Detect which cell encompasses the target text, then output its [x, y] center coordinate. 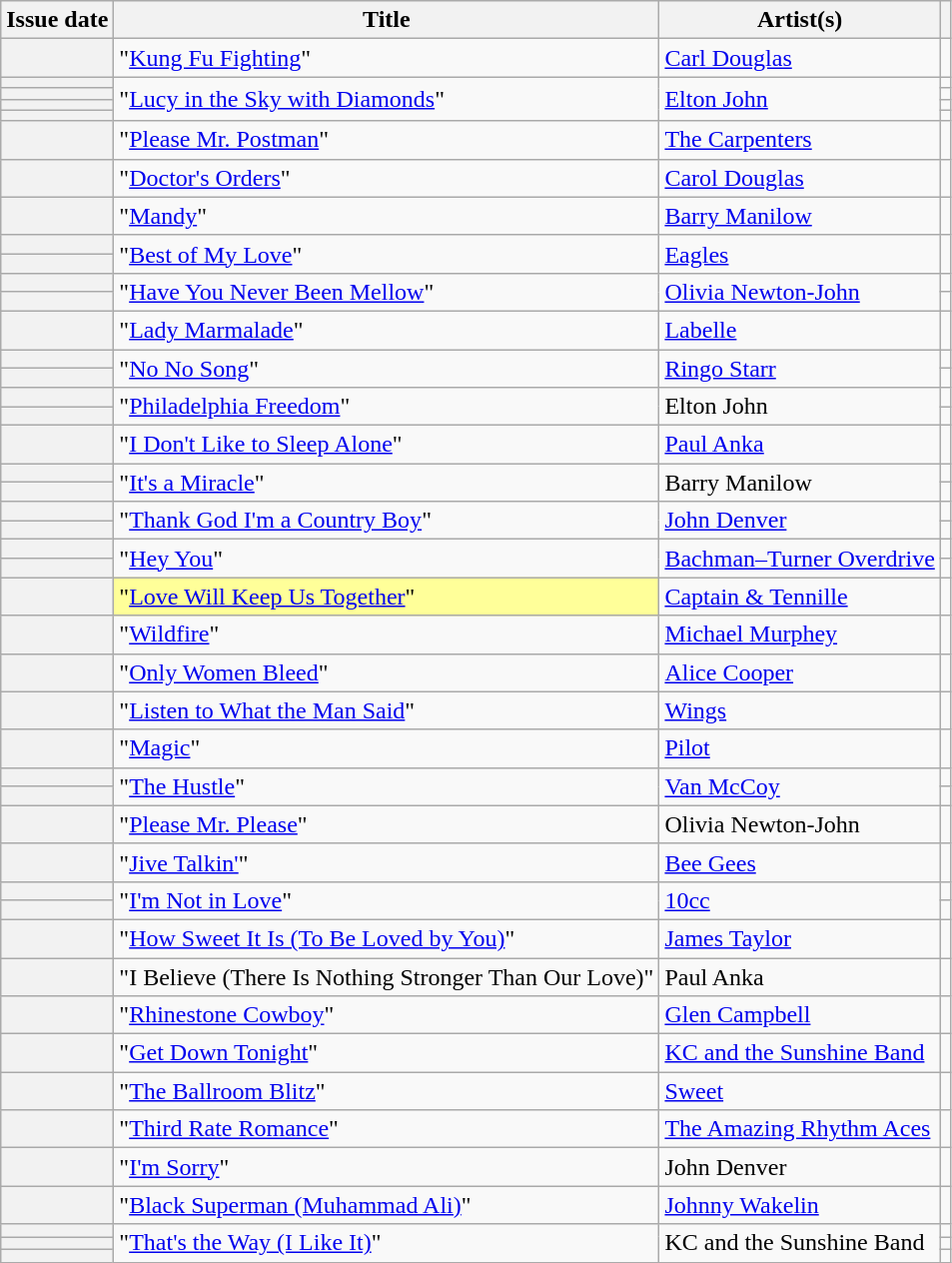
"Hey You" [387, 559]
"How Sweet It Is (To Be Loved by You)" [387, 938]
"Magic" [387, 748]
"Lady Marmalade" [387, 330]
"Love Will Keep Us Together" [387, 597]
"Kung Fu Fighting" [387, 58]
"The Hustle" [387, 786]
Johnny Wakelin [799, 1205]
"Third Rate Romance" [387, 1129]
"Wildfire" [387, 634]
"I Believe (There Is Nothing Stronger Than Our Love)" [387, 976]
Wings [799, 710]
"That's the Way (I Like It)" [387, 1243]
Captain & Tennille [799, 597]
10cc [799, 900]
The Carpenters [799, 140]
"Please Mr. Please" [387, 824]
Labelle [799, 330]
"Thank God I'm a Country Boy" [387, 521]
"No No Song" [387, 369]
"Have You Never Been Mellow" [387, 292]
"Get Down Tonight" [387, 1053]
"Black Superman (Muhammad Ali)" [387, 1205]
"The Ballroom Blitz" [387, 1091]
"Please Mr. Postman" [387, 140]
"Doctor's Orders" [387, 178]
Bee Gees [799, 862]
"Rhinestone Cowboy" [387, 1015]
Title [387, 20]
Alice Cooper [799, 672]
"I'm Not in Love" [387, 900]
"Listen to What the Man Said" [387, 710]
Glen Campbell [799, 1015]
Michael Murphey [799, 634]
"I'm Sorry" [387, 1167]
"Jive Talkin'" [387, 862]
Bachman–Turner Overdrive [799, 559]
Carl Douglas [799, 58]
"It's a Miracle" [387, 483]
Artist(s) [799, 20]
James Taylor [799, 938]
"Lucy in the Sky with Diamonds" [387, 99]
Van McCoy [799, 786]
"Best of My Love" [387, 254]
"I Don't Like to Sleep Alone" [387, 445]
Sweet [799, 1091]
Pilot [799, 748]
Ringo Starr [799, 369]
Issue date [58, 20]
"Philadelphia Freedom" [387, 407]
The Amazing Rhythm Aces [799, 1129]
"Only Women Bleed" [387, 672]
Eagles [799, 254]
"Mandy" [387, 216]
Carol Douglas [799, 178]
